Output the (X, Y) coordinate of the center of the cell containing the given text.  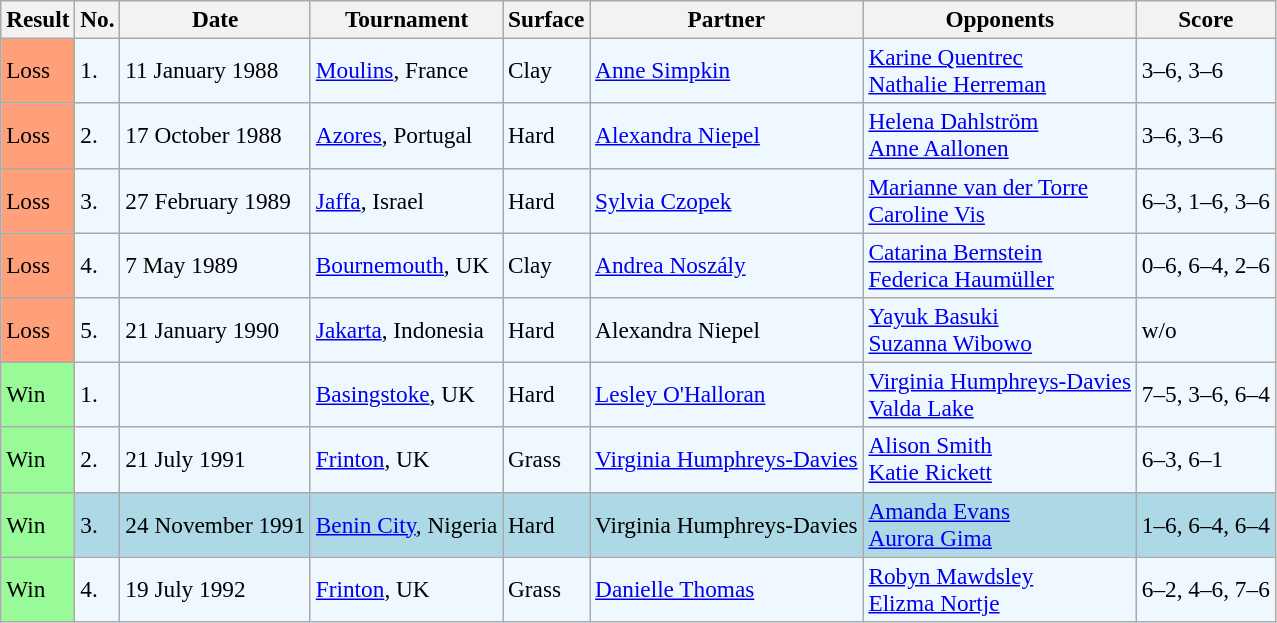
Alison Smith Katie Rickett (1000, 460)
24 November 1991 (215, 524)
Marianne van der Torre Caroline Vis (1000, 200)
Robyn Mawdsley Elizma Nortje (1000, 588)
6–3, 6–1 (1206, 460)
Catarina Bernstein Federica Haumüller (1000, 264)
Sylvia Czopek (726, 200)
No. (98, 19)
Opponents (1000, 19)
Result (38, 19)
Lesley O'Halloran (726, 394)
27 February 1989 (215, 200)
6–2, 4–6, 7–6 (1206, 588)
21 January 1990 (215, 330)
Yayuk Basuki Suzanna Wibowo (1000, 330)
Helena Dahlström Anne Aallonen (1000, 136)
Score (1206, 19)
7 May 1989 (215, 264)
Danielle Thomas (726, 588)
Andrea Noszály (726, 264)
w/o (1206, 330)
19 July 1992 (215, 588)
5. (98, 330)
21 July 1991 (215, 460)
Basingstoke, UK (406, 394)
Amanda Evans Aurora Gima (1000, 524)
Bournemouth, UK (406, 264)
6–3, 1–6, 3–6 (1206, 200)
Benin City, Nigeria (406, 524)
0–6, 6–4, 2–6 (1206, 264)
1–6, 6–4, 6–4 (1206, 524)
Anne Simpkin (726, 70)
17 October 1988 (215, 136)
Tournament (406, 19)
Azores, Portugal (406, 136)
Jaffa, Israel (406, 200)
Jakarta, Indonesia (406, 330)
Date (215, 19)
Surface (546, 19)
7–5, 3–6, 6–4 (1206, 394)
11 January 1988 (215, 70)
Virginia Humphreys-Davies Valda Lake (1000, 394)
Moulins, France (406, 70)
Karine Quentrec Nathalie Herreman (1000, 70)
Partner (726, 19)
